Provide the [X, Y] coordinate of the cell's center where the given text is located.  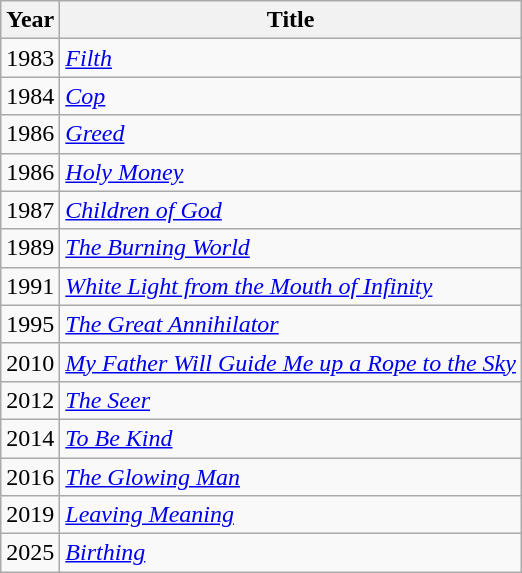
Holy Money [291, 172]
Children of God [291, 210]
2025 [30, 553]
2010 [30, 362]
Filth [291, 58]
1983 [30, 58]
The Burning World [291, 248]
1989 [30, 248]
1984 [30, 96]
Cop [291, 96]
My Father Will Guide Me up a Rope to the Sky [291, 362]
2019 [30, 515]
Title [291, 20]
The Seer [291, 400]
To Be Kind [291, 438]
2014 [30, 438]
Birthing [291, 553]
The Great Annihilator [291, 324]
Leaving Meaning [291, 515]
2016 [30, 477]
Year [30, 20]
The Glowing Man [291, 477]
1995 [30, 324]
Greed [291, 134]
White Light from the Mouth of Infinity [291, 286]
1991 [30, 286]
2012 [30, 400]
1987 [30, 210]
